Output the [x, y] coordinate of the center of the cell containing the given text.  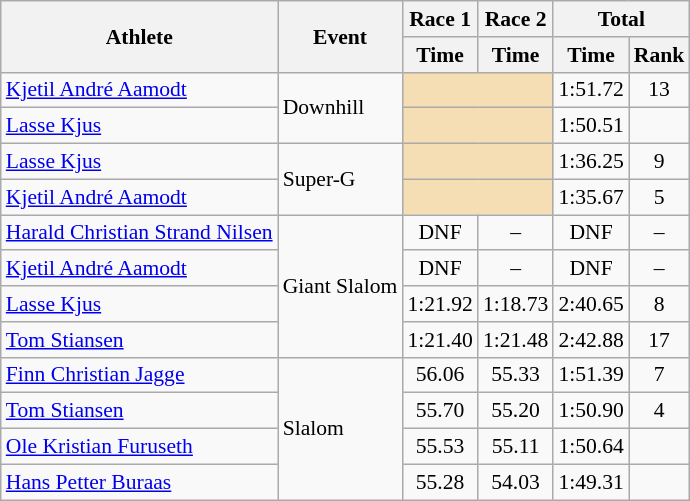
1:49.31 [590, 482]
Harald Christian Strand Nilsen [140, 233]
Total [621, 19]
2:42.88 [590, 340]
1:21.48 [516, 340]
55.70 [440, 411]
1:50.51 [590, 126]
1:18.73 [516, 304]
55.53 [440, 447]
9 [660, 162]
17 [660, 340]
56.06 [440, 375]
4 [660, 411]
Finn Christian Jagge [140, 375]
1:50.90 [590, 411]
2:40.65 [590, 304]
Ole Kristian Furuseth [140, 447]
13 [660, 90]
Downhill [340, 108]
Event [340, 36]
Slalom [340, 428]
55.33 [516, 375]
Giant Slalom [340, 286]
55.20 [516, 411]
1:50.64 [590, 447]
1:21.40 [440, 340]
Super-G [340, 180]
1:35.67 [590, 197]
Hans Petter Buraas [140, 482]
Race 2 [516, 19]
Rank [660, 55]
8 [660, 304]
1:51.72 [590, 90]
1:36.25 [590, 162]
1:21.92 [440, 304]
1:51.39 [590, 375]
7 [660, 375]
5 [660, 197]
Race 1 [440, 19]
55.11 [516, 447]
Athlete [140, 36]
54.03 [516, 482]
55.28 [440, 482]
